Identify which cell holds the provided text, then report its (X, Y) central coordinate. 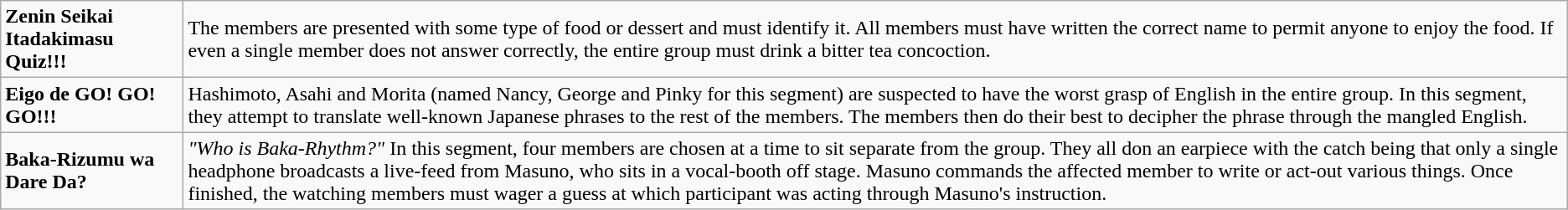
Baka-Rizumu wa Dare Da? (92, 171)
Zenin Seikai Itadakimasu Quiz!!! (92, 39)
Eigo de GO! GO! GO!!! (92, 105)
